Provide the (X, Y) coordinate of the cell's center where the given text is located.  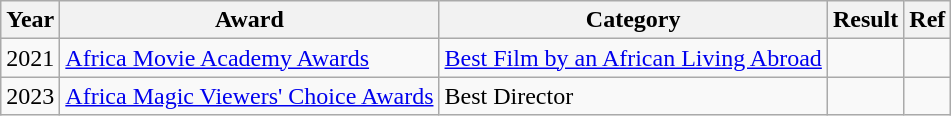
Year (30, 20)
Best Director (633, 96)
Result (865, 20)
2023 (30, 96)
Ref (928, 20)
Africa Magic Viewers' Choice Awards (250, 96)
Best Film by an African Living Abroad (633, 58)
Africa Movie Academy Awards (250, 58)
Category (633, 20)
2021 (30, 58)
Award (250, 20)
